Pinpoint the cell where the given text exists, returning its [x, y] midpoint coordinate. 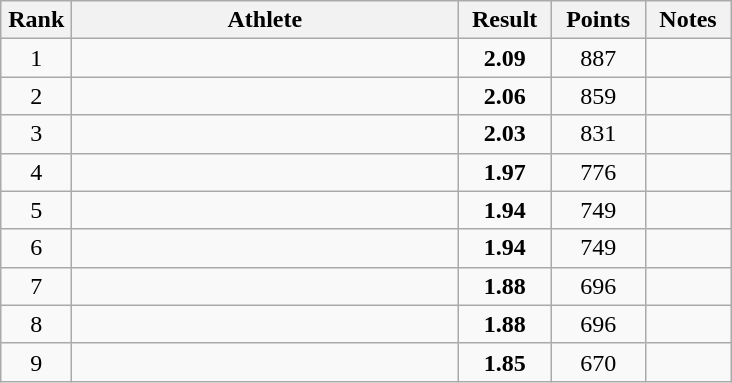
2.03 [505, 134]
Points [598, 20]
859 [598, 96]
Athlete [265, 20]
1.97 [505, 172]
1 [36, 58]
6 [36, 248]
887 [598, 58]
9 [36, 362]
Rank [36, 20]
3 [36, 134]
2.06 [505, 96]
831 [598, 134]
776 [598, 172]
Result [505, 20]
5 [36, 210]
8 [36, 324]
2 [36, 96]
7 [36, 286]
1.85 [505, 362]
4 [36, 172]
Notes [688, 20]
670 [598, 362]
2.09 [505, 58]
